Return the [x, y] coordinate for the center point of the cell that contains the specified text.  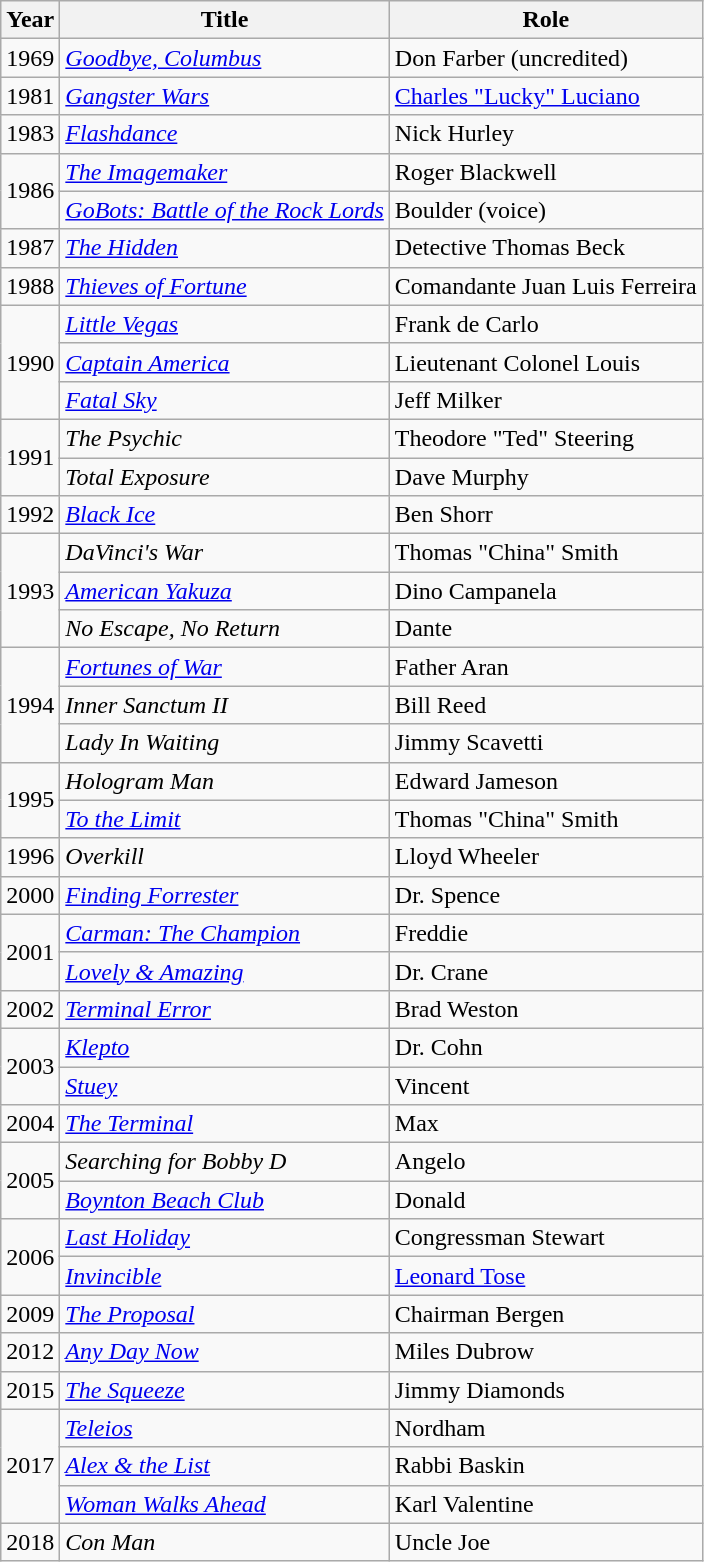
Comandante Juan Luis Ferreira [546, 286]
1994 [30, 705]
2001 [30, 952]
1986 [30, 191]
Woman Walks Ahead [224, 1504]
Alex & the List [224, 1466]
Dr. Cohn [546, 1047]
Jimmy Scavetti [546, 743]
Max [546, 1124]
2018 [30, 1542]
Total Exposure [224, 477]
Nordham [546, 1428]
Klepto [224, 1047]
Gangster Wars [224, 96]
Vincent [546, 1085]
Searching for Bobby D [224, 1162]
The Squeeze [224, 1390]
Fatal Sky [224, 400]
1990 [30, 362]
Nick Hurley [546, 134]
Lovely & Amazing [224, 971]
The Terminal [224, 1124]
Lady In Waiting [224, 743]
Boulder (voice) [546, 210]
Bill Reed [546, 705]
Fortunes of War [224, 667]
1983 [30, 134]
1996 [30, 857]
Miles Dubrow [546, 1352]
2015 [30, 1390]
Overkill [224, 857]
1969 [30, 58]
The Psychic [224, 438]
The Proposal [224, 1314]
Donald [546, 1200]
Lloyd Wheeler [546, 857]
Dave Murphy [546, 477]
Black Ice [224, 515]
The Imagemaker [224, 172]
Con Man [224, 1542]
Don Farber (uncredited) [546, 58]
Terminal Error [224, 1009]
Finding Forrester [224, 895]
1991 [30, 457]
1981 [30, 96]
2006 [30, 1257]
Roger Blackwell [546, 172]
Father Aran [546, 667]
Jeff Milker [546, 400]
Any Day Now [224, 1352]
2003 [30, 1066]
Angelo [546, 1162]
Role [546, 20]
Stuey [224, 1085]
Flashdance [224, 134]
Leonard Tose [546, 1276]
To the Limit [224, 819]
Year [30, 20]
1988 [30, 286]
The Hidden [224, 248]
Theodore "Ted" Steering [546, 438]
Goodbye, Columbus [224, 58]
Uncle Joe [546, 1542]
1987 [30, 248]
GoBots: Battle of the Rock Lords [224, 210]
1992 [30, 515]
Charles "Lucky" Luciano [546, 96]
No Escape, No Return [224, 629]
Carman: The Champion [224, 933]
Frank de Carlo [546, 324]
Rabbi Baskin [546, 1466]
Edward Jameson [546, 781]
Dr. Crane [546, 971]
Captain America [224, 362]
2002 [30, 1009]
Dante [546, 629]
Teleios [224, 1428]
2005 [30, 1181]
Inner Sanctum II [224, 705]
Little Vegas [224, 324]
Karl Valentine [546, 1504]
Detective Thomas Beck [546, 248]
Hologram Man [224, 781]
Chairman Bergen [546, 1314]
2004 [30, 1124]
Title [224, 20]
DaVinci's War [224, 553]
Lieutenant Colonel Louis [546, 362]
Ben Shorr [546, 515]
1993 [30, 591]
2017 [30, 1466]
Invincible [224, 1276]
1995 [30, 800]
Boynton Beach Club [224, 1200]
2009 [30, 1314]
American Yakuza [224, 591]
2012 [30, 1352]
Last Holiday [224, 1238]
Freddie [546, 933]
Jimmy Diamonds [546, 1390]
Brad Weston [546, 1009]
Thieves of Fortune [224, 286]
Congressman Stewart [546, 1238]
Dr. Spence [546, 895]
2000 [30, 895]
Dino Campanela [546, 591]
